Find where the given text appears and provide that cell's center as (x, y) coordinate. 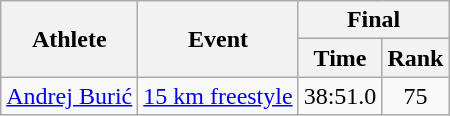
75 (416, 96)
38:51.0 (340, 96)
Andrej Burić (70, 96)
15 km freestyle (218, 96)
Athlete (70, 39)
Event (218, 39)
Rank (416, 58)
Final (374, 20)
Time (340, 58)
